Pinpoint the cell where the given text exists, returning its (x, y) midpoint coordinate. 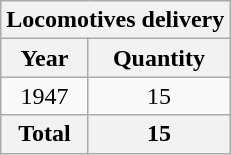
Total (44, 134)
1947 (44, 96)
Locomotives delivery (116, 20)
Year (44, 58)
Quantity (159, 58)
